For the text-containing cell, return its midpoint in [X, Y] coordinate format. 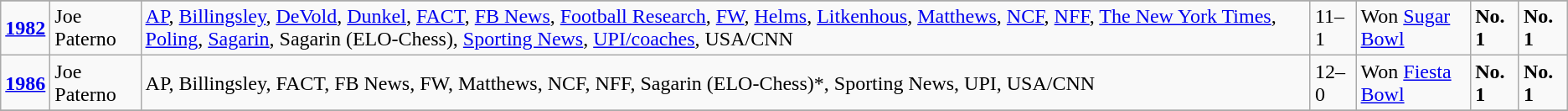
12–0 [1333, 82]
1982 [25, 29]
Won Fiesta Bowl [1414, 82]
11–1 [1333, 29]
1986 [25, 82]
AP, Billingsley, FACT, FB News, FW, Matthews, NCF, NFF, Sagarin (ELO-Chess)*, Sporting News, UPI, USA/CNN [725, 82]
Won Sugar Bowl [1414, 29]
